Output the [X, Y] coordinate of the center of the cell containing the given text.  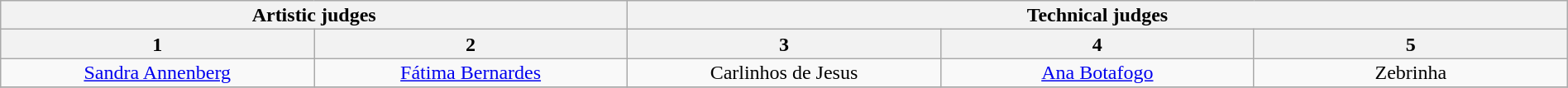
5 [1411, 44]
Fátima Bernardes [471, 72]
Ana Botafogo [1097, 72]
Technical judges [1098, 15]
Artistic judges [314, 15]
2 [471, 44]
1 [157, 44]
Sandra Annenberg [157, 72]
Carlinhos de Jesus [784, 72]
4 [1097, 44]
Zebrinha [1411, 72]
3 [784, 44]
